Search for the cell housing the specified text and yield its (X, Y) center coordinate. 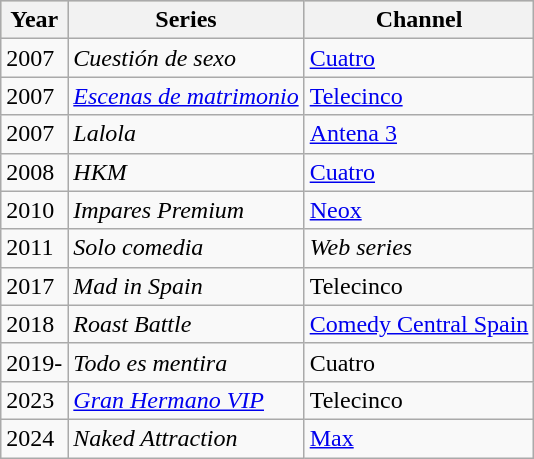
Mad in Spain (186, 286)
2019- (34, 362)
2010 (34, 210)
Roast Battle (186, 324)
Web series (419, 248)
2011 (34, 248)
Gran Hermano VIP (186, 400)
Comedy Central Spain (419, 324)
Escenas de matrimonio (186, 96)
2008 (34, 172)
Solo comedia (186, 248)
Impares Premium (186, 210)
2017 (34, 286)
Cuestión de sexo (186, 58)
Max (419, 438)
Antena 3 (419, 134)
Year (34, 20)
2018 (34, 324)
Neox (419, 210)
Lalola (186, 134)
Todo es mentira (186, 362)
2024 (34, 438)
Naked Attraction (186, 438)
Series (186, 20)
Channel (419, 20)
2023 (34, 400)
HKM (186, 172)
